Return the [X, Y] coordinate for the center point of the cell that contains the specified text.  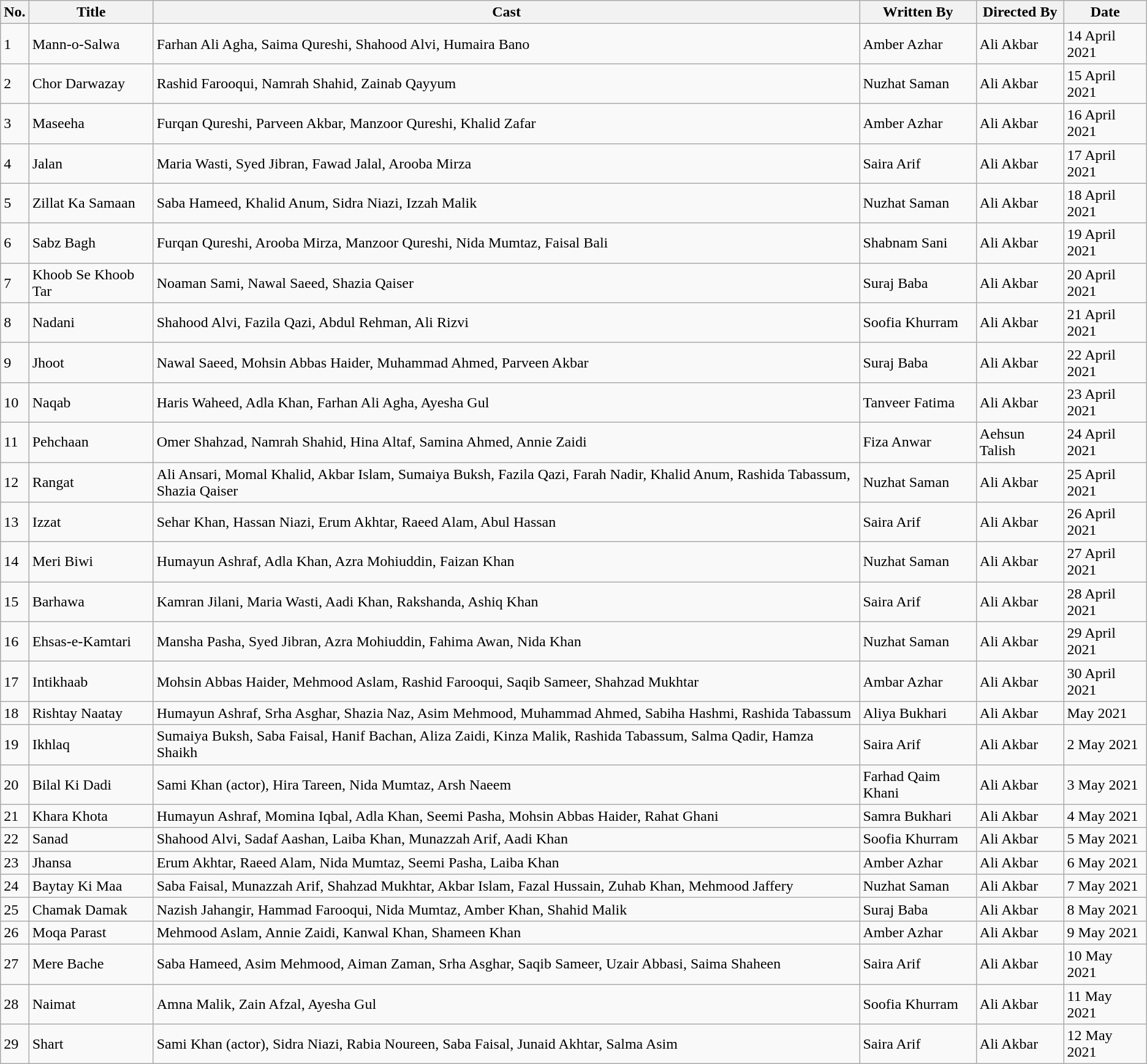
17 April 2021 [1105, 163]
16 April 2021 [1105, 124]
Erum Akhtar, Raeed Alam, Nida Mumtaz, Seemi Pasha, Laiba Khan [506, 862]
23 [15, 862]
9 [15, 363]
Shahood Alvi, Sadaf Aashan, Laiba Khan, Munazzah Arif, Aadi Khan [506, 839]
8 May 2021 [1105, 909]
Date [1105, 12]
Saba Hameed, Khalid Anum, Sidra Niazi, Izzah Malik [506, 203]
Rangat [91, 481]
Furqan Qureshi, Arooba Mirza, Manzoor Qureshi, Nida Mumtaz, Faisal Bali [506, 243]
Nazish Jahangir, Hammad Farooqui, Nida Mumtaz, Amber Khan, Shahid Malik [506, 909]
Fiza Anwar [918, 442]
22 [15, 839]
Meri Biwi [91, 562]
Intikhaab [91, 681]
Pehchaan [91, 442]
Rashid Farooqui, Namrah Shahid, Zainab Qayyum [506, 83]
Mann-o-Salwa [91, 44]
22 April 2021 [1105, 363]
5 [15, 203]
Baytay Ki Maa [91, 886]
6 May 2021 [1105, 862]
16 [15, 642]
10 May 2021 [1105, 964]
11 [15, 442]
Barhawa [91, 602]
26 [15, 932]
Humayun Ashraf, Srha Asghar, Shazia Naz, Asim Mehmood, Muhammad Ahmed, Sabiha Hashmi, Rashida Tabassum [506, 713]
Nadani [91, 322]
15 [15, 602]
Maria Wasti, Syed Jibran, Fawad Jalal, Arooba Mirza [506, 163]
Humayun Ashraf, Momina Iqbal, Adla Khan, Seemi Pasha, Mohsin Abbas Haider, Rahat Ghani [506, 816]
Sami Khan (actor), Hira Tareen, Nida Mumtaz, Arsh Naeem [506, 784]
Naimat [91, 1003]
Haris Waheed, Adla Khan, Farhan Ali Agha, Ayesha Gul [506, 402]
6 [15, 243]
12 [15, 481]
5 May 2021 [1105, 839]
Mohsin Abbas Haider, Mehmood Aslam, Rashid Farooqui, Saqib Sameer, Shahzad Mukhtar [506, 681]
18 [15, 713]
Amna Malik, Zain Afzal, Ayesha Gul [506, 1003]
Title [91, 12]
14 [15, 562]
Sumaiya Buksh, Saba Faisal, Hanif Bachan, Aliza Zaidi, Kinza Malik, Rashida Tabassum, Salma Qadir, Hamza Shaikh [506, 745]
2 May 2021 [1105, 745]
18 April 2021 [1105, 203]
Farhan Ali Agha, Saima Qureshi, Shahood Alvi, Humaira Bano [506, 44]
Furqan Qureshi, Parveen Akbar, Manzoor Qureshi, Khalid Zafar [506, 124]
Noaman Sami, Nawal Saeed, Shazia Qaiser [506, 283]
Jalan [91, 163]
27 [15, 964]
17 [15, 681]
15 April 2021 [1105, 83]
Jhansa [91, 862]
4 [15, 163]
Shabnam Sani [918, 243]
29 April 2021 [1105, 642]
Rishtay Naatay [91, 713]
27 April 2021 [1105, 562]
24 April 2021 [1105, 442]
20 [15, 784]
Saba Hameed, Asim Mehmood, Aiman Zaman, Srha Asghar, Saqib Sameer, Uzair Abbasi, Saima Shaheen [506, 964]
Moqa Parast [91, 932]
14 April 2021 [1105, 44]
26 April 2021 [1105, 522]
4 May 2021 [1105, 816]
Maseeha [91, 124]
Chor Darwazay [91, 83]
10 [15, 402]
Sanad [91, 839]
Aehsun Talish [1020, 442]
28 April 2021 [1105, 602]
3 May 2021 [1105, 784]
23 April 2021 [1105, 402]
Omer Shahzad, Namrah Shahid, Hina Altaf, Samina Ahmed, Annie Zaidi [506, 442]
Tanveer Fatima [918, 402]
Ambar Azhar [918, 681]
28 [15, 1003]
24 [15, 886]
Izzat [91, 522]
20 April 2021 [1105, 283]
Cast [506, 12]
May 2021 [1105, 713]
No. [15, 12]
Mehmood Aslam, Annie Zaidi, Kanwal Khan, Shameen Khan [506, 932]
21 April 2021 [1105, 322]
Mere Bache [91, 964]
Khara Khota [91, 816]
Samra Bukhari [918, 816]
Ehsas-e-Kamtari [91, 642]
30 April 2021 [1105, 681]
29 [15, 1044]
Sehar Khan, Hassan Niazi, Erum Akhtar, Raeed Alam, Abul Hassan [506, 522]
Naqab [91, 402]
1 [15, 44]
19 April 2021 [1105, 243]
Written By [918, 12]
19 [15, 745]
Bilal Ki Dadi [91, 784]
Sabz Bagh [91, 243]
Directed By [1020, 12]
Farhad Qaim Khani [918, 784]
Kamran Jilani, Maria Wasti, Aadi Khan, Rakshanda, Ashiq Khan [506, 602]
11 May 2021 [1105, 1003]
Saba Faisal, Munazzah Arif, Shahzad Mukhtar, Akbar Islam, Fazal Hussain, Zuhab Khan, Mehmood Jaffery [506, 886]
Humayun Ashraf, Adla Khan, Azra Mohiuddin, Faizan Khan [506, 562]
21 [15, 816]
13 [15, 522]
Chamak Damak [91, 909]
7 [15, 283]
9 May 2021 [1105, 932]
7 May 2021 [1105, 886]
12 May 2021 [1105, 1044]
Mansha Pasha, Syed Jibran, Azra Mohiuddin, Fahima Awan, Nida Khan [506, 642]
Ali Ansari, Momal Khalid, Akbar Islam, Sumaiya Buksh, Fazila Qazi, Farah Nadir, Khalid Anum, Rashida Tabassum, Shazia Qaiser [506, 481]
Khoob Se Khoob Tar [91, 283]
Shart [91, 1044]
Nawal Saeed, Mohsin Abbas Haider, Muhammad Ahmed, Parveen Akbar [506, 363]
Jhoot [91, 363]
Zillat Ka Samaan [91, 203]
2 [15, 83]
25 April 2021 [1105, 481]
Ikhlaq [91, 745]
Shahood Alvi, Fazila Qazi, Abdul Rehman, Ali Rizvi [506, 322]
3 [15, 124]
Aliya Bukhari [918, 713]
Sami Khan (actor), Sidra Niazi, Rabia Noureen, Saba Faisal, Junaid Akhtar, Salma Asim [506, 1044]
25 [15, 909]
8 [15, 322]
